Pinpoint the cell where the given text exists, returning its (x, y) midpoint coordinate. 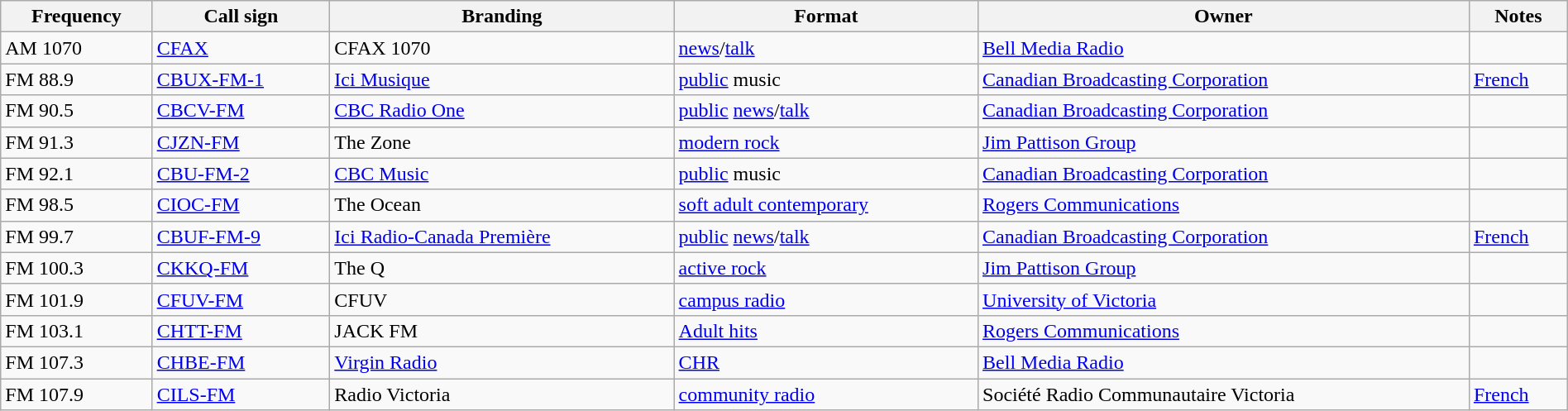
Ici Radio-Canada Première (502, 237)
Branding (502, 17)
CHBE-FM (241, 362)
Notes (1518, 17)
FM 100.3 (76, 268)
CFUV (502, 299)
soft adult contemporary (825, 205)
CBU-FM-2 (241, 174)
JACK FM (502, 331)
CFAX 1070 (502, 48)
University of Victoria (1224, 299)
active rock (825, 268)
FM 103.1 (76, 331)
The Ocean (502, 205)
CHR (825, 362)
Format (825, 17)
Adult hits (825, 331)
FM 98.5 (76, 205)
FM 107.3 (76, 362)
CFUV-FM (241, 299)
CBC Radio One (502, 111)
FM 107.9 (76, 394)
Call sign (241, 17)
CILS-FM (241, 394)
FM 88.9 (76, 79)
news/talk (825, 48)
CBC Music (502, 174)
CHTT-FM (241, 331)
CBUF-FM-9 (241, 237)
Frequency (76, 17)
AM 1070 (76, 48)
Radio Victoria (502, 394)
CBCV-FM (241, 111)
FM 101.9 (76, 299)
FM 90.5 (76, 111)
CBUX-FM-1 (241, 79)
Owner (1224, 17)
CKKQ-FM (241, 268)
CJZN-FM (241, 142)
Virgin Radio (502, 362)
The Zone (502, 142)
FM 92.1 (76, 174)
modern rock (825, 142)
FM 91.3 (76, 142)
campus radio (825, 299)
CIOC-FM (241, 205)
The Q (502, 268)
community radio (825, 394)
Ici Musique (502, 79)
Société Radio Communautaire Victoria (1224, 394)
CFAX (241, 48)
FM 99.7 (76, 237)
